Search for the cell housing the specified text and yield its [x, y] center coordinate. 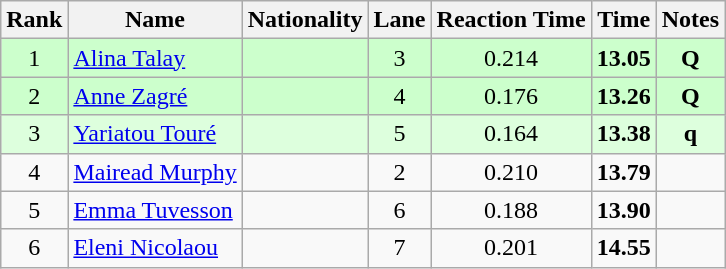
0.164 [511, 134]
Emma Tuvesson [155, 210]
7 [400, 248]
0.210 [511, 172]
14.55 [624, 248]
1 [34, 58]
Notes [690, 20]
0.201 [511, 248]
Lane [400, 20]
Eleni Nicolaou [155, 248]
Nationality [305, 20]
Alina Talay [155, 58]
Rank [34, 20]
0.188 [511, 210]
Anne Zagré [155, 96]
13.90 [624, 210]
13.05 [624, 58]
Time [624, 20]
0.176 [511, 96]
13.26 [624, 96]
Yariatou Touré [155, 134]
13.38 [624, 134]
13.79 [624, 172]
q [690, 134]
Name [155, 20]
Mairead Murphy [155, 172]
Reaction Time [511, 20]
0.214 [511, 58]
